From the cell containing the given text, extract its center point as [X, Y] coordinate. 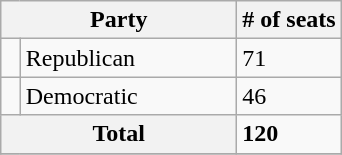
Republican [128, 58]
Total [119, 134]
46 [289, 96]
# of seats [289, 20]
120 [289, 134]
Party [119, 20]
71 [289, 58]
Democratic [128, 96]
